From the cell containing the given text, extract its center point as [x, y] coordinate. 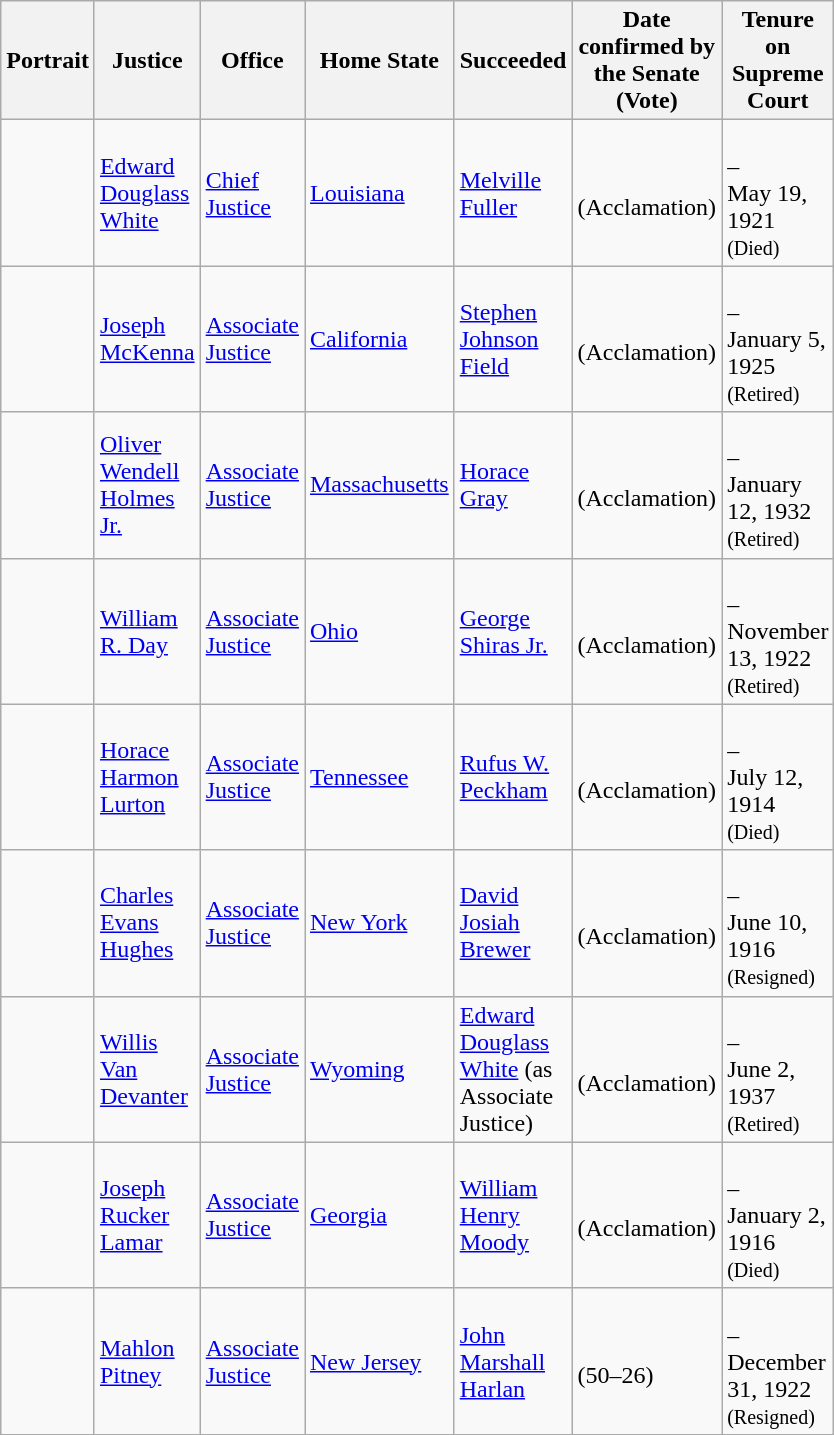
–May 19, 1921(Died) [778, 193]
Tenure on Supreme Court [778, 60]
George Shiras Jr. [513, 631]
Tennessee [379, 777]
Ohio [379, 631]
Office [252, 60]
Charles Evans Hughes [147, 923]
Melville Fuller [513, 193]
Chief Justice [252, 193]
–June 10, 1916(Resigned) [778, 923]
(50–26) [647, 1361]
John Marshall Harlan [513, 1361]
Stephen Johnson Field [513, 339]
Date confirmed by the Senate(Vote) [647, 60]
Mahlon Pitney [147, 1361]
Joseph McKenna [147, 339]
William Henry Moody [513, 1215]
–July 12, 1914(Died) [778, 777]
New York [379, 923]
–June 2, 1937(Retired) [778, 1069]
–January 12, 1932(Retired) [778, 485]
Wyoming [379, 1069]
New Jersey [379, 1361]
Massachusetts [379, 485]
Joseph Rucker Lamar [147, 1215]
Georgia [379, 1215]
Home State [379, 60]
Rufus W. Peckham [513, 777]
Edward Douglass White [147, 193]
Horace Gray [513, 485]
–January 5, 1925(Retired) [778, 339]
Willis Van Devanter [147, 1069]
Justice [147, 60]
David Josiah Brewer [513, 923]
California [379, 339]
Horace Harmon Lurton [147, 777]
Edward Douglass White (as Associate Justice) [513, 1069]
Succeeded [513, 60]
Louisiana [379, 193]
Portrait [48, 60]
William R. Day [147, 631]
Oliver Wendell Holmes Jr. [147, 485]
–January 2, 1916(Died) [778, 1215]
–December 31, 1922(Resigned) [778, 1361]
–November 13, 1922(Retired) [778, 631]
